Provide the [X, Y] coordinate of the cell's center where the given text is located.  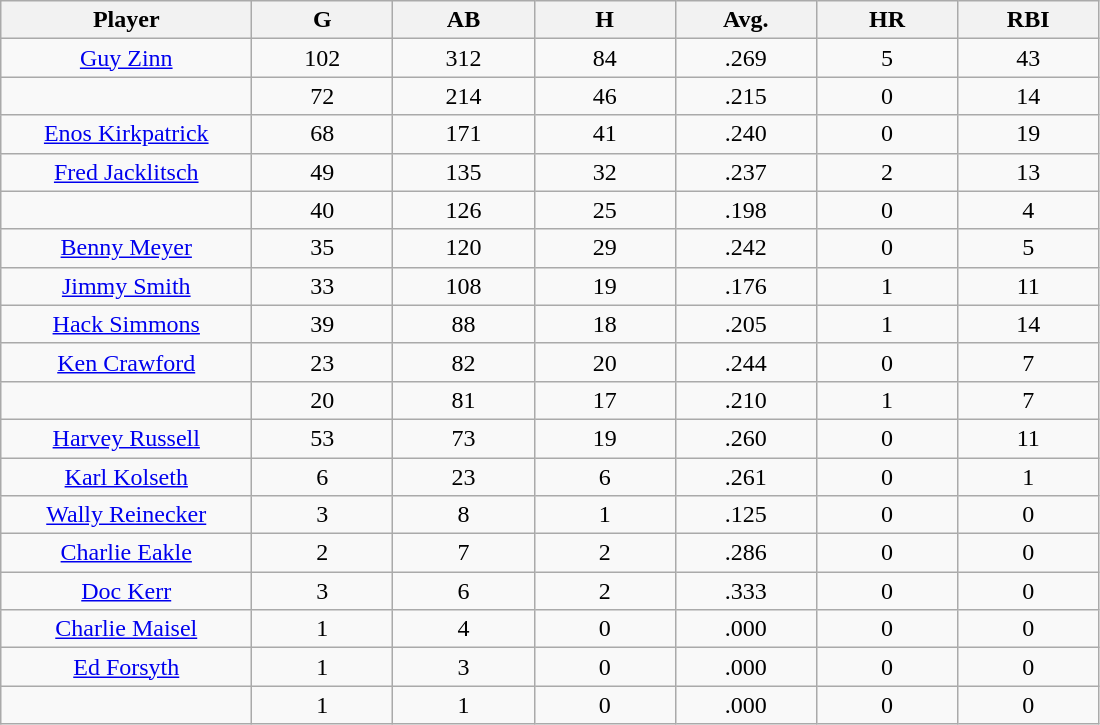
53 [322, 438]
8 [464, 515]
.333 [746, 591]
HR [886, 20]
.240 [746, 134]
49 [322, 172]
.261 [746, 477]
46 [604, 96]
Charlie Maisel [126, 629]
Guy Zinn [126, 58]
Fred Jacklitsch [126, 172]
88 [464, 324]
.244 [746, 362]
.210 [746, 400]
.205 [746, 324]
Hack Simmons [126, 324]
33 [322, 286]
Benny Meyer [126, 248]
120 [464, 248]
39 [322, 324]
.242 [746, 248]
17 [604, 400]
RBI [1028, 20]
171 [464, 134]
108 [464, 286]
40 [322, 210]
82 [464, 362]
81 [464, 400]
126 [464, 210]
AB [464, 20]
68 [322, 134]
.125 [746, 515]
H [604, 20]
312 [464, 58]
43 [1028, 58]
72 [322, 96]
G [322, 20]
Harvey Russell [126, 438]
214 [464, 96]
Jimmy Smith [126, 286]
Enos Kirkpatrick [126, 134]
32 [604, 172]
Player [126, 20]
Charlie Eakle [126, 553]
Avg. [746, 20]
29 [604, 248]
41 [604, 134]
84 [604, 58]
Wally Reinecker [126, 515]
25 [604, 210]
13 [1028, 172]
135 [464, 172]
.198 [746, 210]
Ed Forsyth [126, 667]
Karl Kolseth [126, 477]
.176 [746, 286]
102 [322, 58]
35 [322, 248]
.215 [746, 96]
.237 [746, 172]
.260 [746, 438]
.286 [746, 553]
.269 [746, 58]
73 [464, 438]
Ken Crawford [126, 362]
18 [604, 324]
Doc Kerr [126, 591]
